Determine the [x, y] coordinate at the center of the cell enclosing the given text.  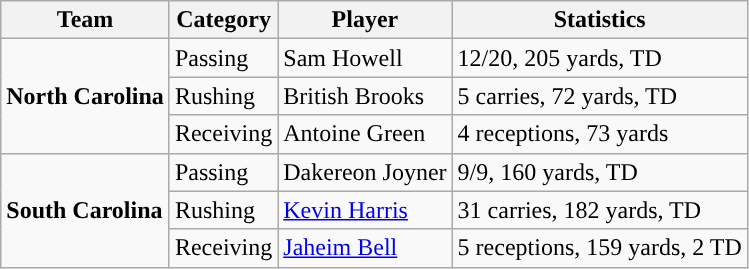
9/9, 160 yards, TD [600, 172]
4 receptions, 73 yards [600, 134]
Team [86, 20]
31 carries, 182 yards, TD [600, 210]
5 carries, 72 yards, TD [600, 96]
Player [365, 20]
Antoine Green [365, 134]
Kevin Harris [365, 210]
12/20, 205 yards, TD [600, 58]
Statistics [600, 20]
Jaheim Bell [365, 248]
British Brooks [365, 96]
5 receptions, 159 yards, 2 TD [600, 248]
South Carolina [86, 210]
Category [223, 20]
Sam Howell [365, 58]
Dakereon Joyner [365, 172]
North Carolina [86, 96]
